Search for the cell housing the specified text and yield its (x, y) center coordinate. 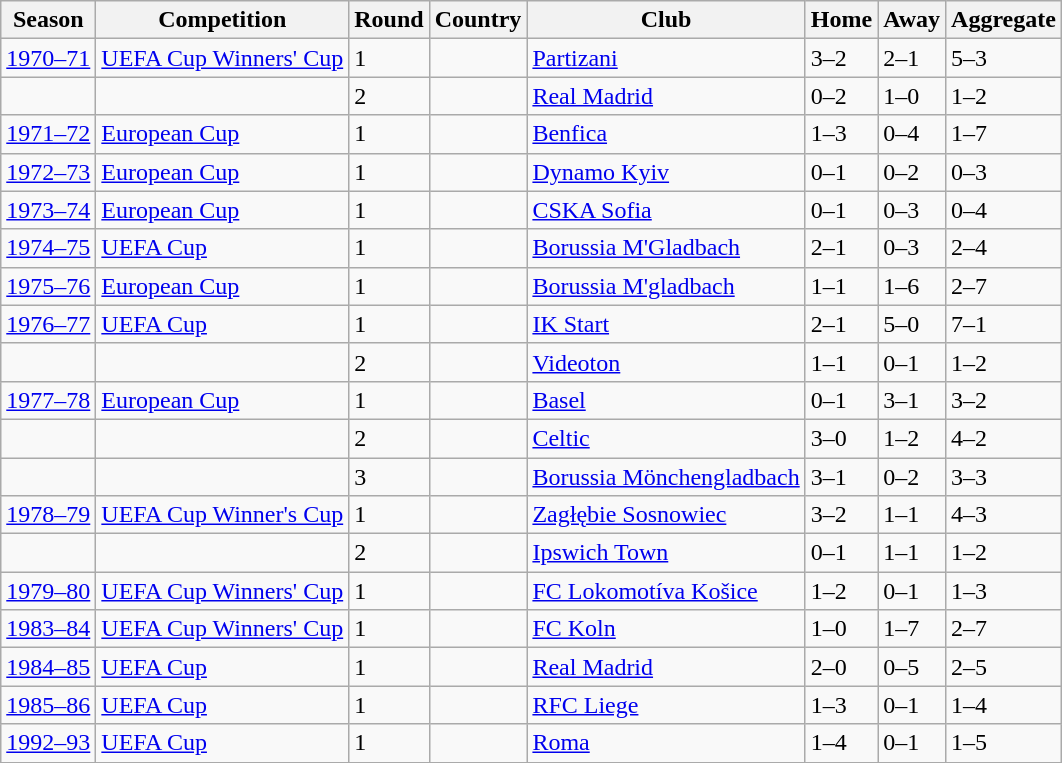
3–0 (841, 438)
Competition (222, 20)
Celtic (666, 438)
1985–86 (48, 705)
FC Koln (666, 629)
Ipswich Town (666, 553)
2–4 (1004, 248)
5–0 (912, 324)
Away (912, 20)
Borussia Mönchengladbach (666, 477)
1978–79 (48, 515)
Videoton (666, 362)
Partizani (666, 58)
Country (478, 20)
1974–75 (48, 248)
4–3 (1004, 515)
1992–93 (48, 743)
1–5 (1004, 743)
Club (666, 20)
2–5 (1004, 667)
UEFA Cup Winner's Cup (222, 515)
Dynamo Kyiv (666, 172)
1979–80 (48, 591)
Benfica (666, 134)
FC Lokomotíva Košice (666, 591)
1971–72 (48, 134)
1972–73 (48, 172)
1976–77 (48, 324)
Borussia M'gladbach (666, 286)
1–6 (912, 286)
Roma (666, 743)
RFC Liege (666, 705)
2–0 (841, 667)
CSKA Sofia (666, 210)
1983–84 (48, 629)
Borussia M'Gladbach (666, 248)
Home (841, 20)
7–1 (1004, 324)
1984–85 (48, 667)
3–3 (1004, 477)
4–2 (1004, 438)
3 (389, 477)
Zagłębie Sosnowiec (666, 515)
1973–74 (48, 210)
5–3 (1004, 58)
Season (48, 20)
IK Start (666, 324)
1977–78 (48, 400)
Basel (666, 400)
1975–76 (48, 286)
Round (389, 20)
Aggregate (1004, 20)
1970–71 (48, 58)
0–5 (912, 667)
